Return the (x, y) coordinate for the center point of the cell that contains the specified text.  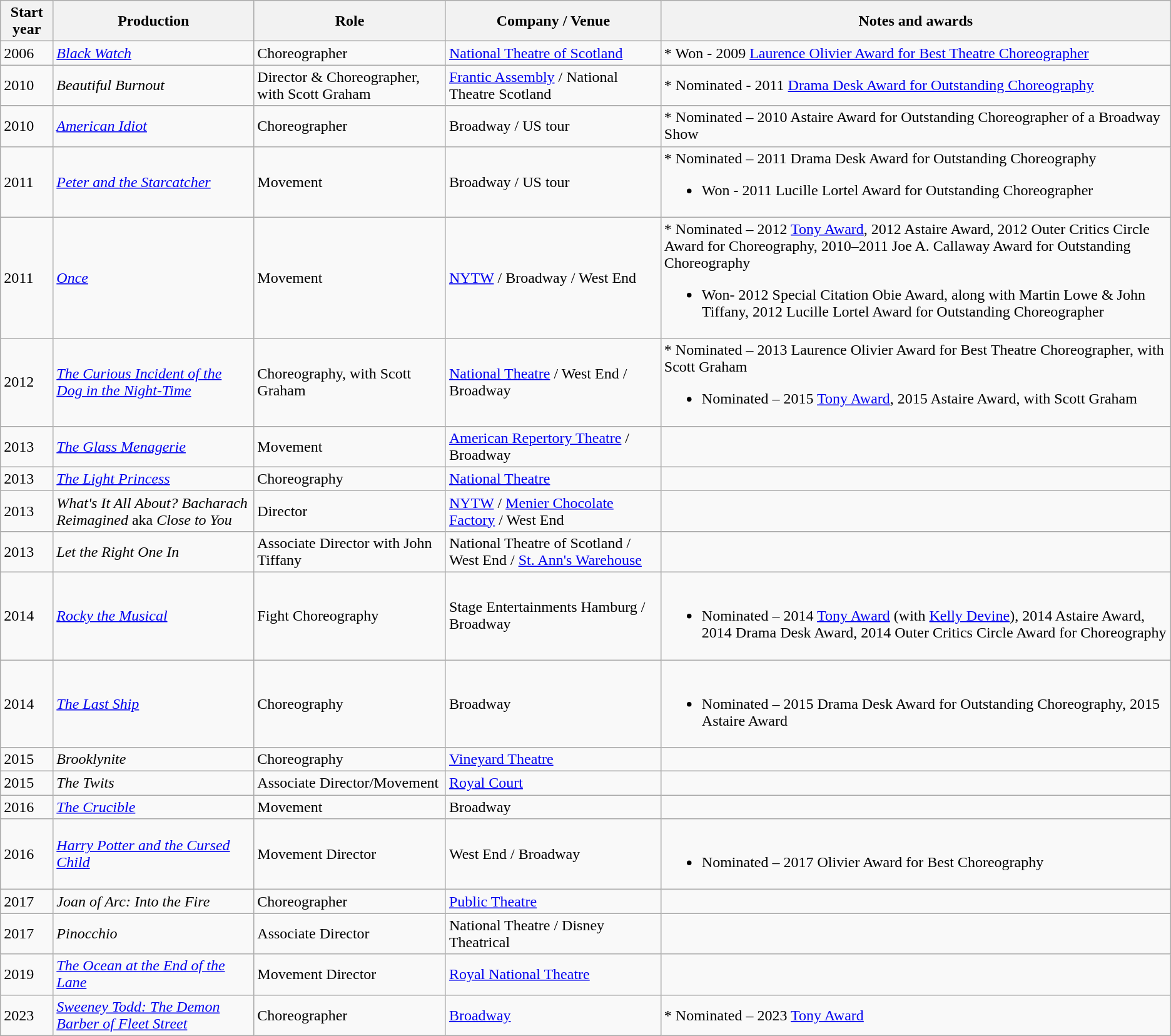
2023 (27, 1015)
West End / Broadway (553, 855)
Role (350, 21)
The Light Princess (154, 479)
Stage Entertainments Hamburg / Broadway (553, 616)
Once (154, 278)
Brooklynite (154, 759)
* Won - 2009 Laurence Olivier Award for Best Theatre Choreographer (916, 53)
Production (154, 21)
NYTW / Broadway / West End (553, 278)
What's It All About? Bacharach Reimagined aka Close to You (154, 510)
Harry Potter and the Cursed Child (154, 855)
National Theatre (553, 479)
Associate Director (350, 933)
Royal Court (553, 783)
The Glass Menagerie (154, 447)
Nominated – 2017 Olivier Award for Best Choreography (916, 855)
* Nominated – 2011 Drama Desk Award for Outstanding ChoreographyWon - 2011 Lucille Lortel Award for Outstanding Choreographer (916, 181)
Nominated – 2015 Drama Desk Award for Outstanding Choreography, 2015 Astaire Award (916, 703)
The Curious Incident of the Dog in the Night-Time (154, 382)
The Twits (154, 783)
Company / Venue (553, 21)
Frantic Assembly / National Theatre Scotland (553, 85)
2006 (27, 53)
Rocky the Musical (154, 616)
* Nominated – 2010 Astaire Award for Outstanding Choreographer of a Broadway Show (916, 126)
Associate Director/Movement (350, 783)
Fight Choreography (350, 616)
The Crucible (154, 807)
American Repertory Theatre / Broadway (553, 447)
Sweeney Todd: The Demon Barber of Fleet Street (154, 1015)
Director & Choreographer, with Scott Graham (350, 85)
2019 (27, 975)
Pinocchio (154, 933)
Notes and awards (916, 21)
Director (350, 510)
Joan of Arc: Into the Fire (154, 901)
Nominated – 2014 Tony Award (with Kelly Devine), 2014 Astaire Award, 2014 Drama Desk Award, 2014 Outer Critics Circle Award for Choreography (916, 616)
Associate Director with John Tiffany (350, 552)
2012 (27, 382)
The Last Ship (154, 703)
Beautiful Burnout (154, 85)
Royal National Theatre (553, 975)
Peter and the Starcatcher (154, 181)
National Theatre / West End / Broadway (553, 382)
* Nominated - 2011 Drama Desk Award for Outstanding Choreography (916, 85)
Black Watch (154, 53)
National Theatre of Scotland (553, 53)
Let the Right One In (154, 552)
The Ocean at the End of the Lane (154, 975)
National Theatre of Scotland / West End / St. Ann's Warehouse (553, 552)
American Idiot (154, 126)
NYTW / Menier Chocolate Factory / West End (553, 510)
Vineyard Theatre (553, 759)
Public Theatre (553, 901)
* Nominated – 2023 Tony Award (916, 1015)
Choreography, with Scott Graham (350, 382)
National Theatre / Disney Theatrical (553, 933)
Start year (27, 21)
